Return [x, y] of the center of cell containing provided text 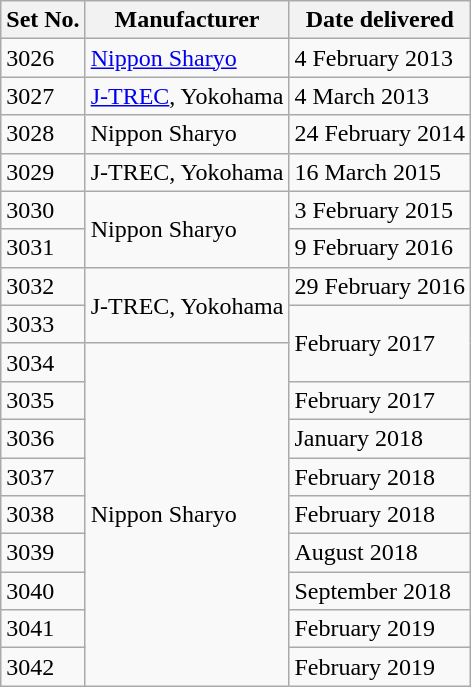
3037 [43, 477]
3032 [43, 286]
Set No. [43, 20]
Manufacturer [187, 20]
16 March 2015 [380, 172]
9 February 2016 [380, 248]
3035 [43, 400]
3026 [43, 58]
August 2018 [380, 553]
3030 [43, 210]
January 2018 [380, 438]
3036 [43, 438]
Date delivered [380, 20]
3031 [43, 248]
3029 [43, 172]
4 February 2013 [380, 58]
3042 [43, 667]
29 February 2016 [380, 286]
3 February 2015 [380, 210]
3039 [43, 553]
3034 [43, 362]
4 March 2013 [380, 96]
3040 [43, 591]
September 2018 [380, 591]
3041 [43, 629]
3038 [43, 515]
3027 [43, 96]
24 February 2014 [380, 134]
3028 [43, 134]
3033 [43, 324]
